For the text-containing cell, return its midpoint in [X, Y] coordinate format. 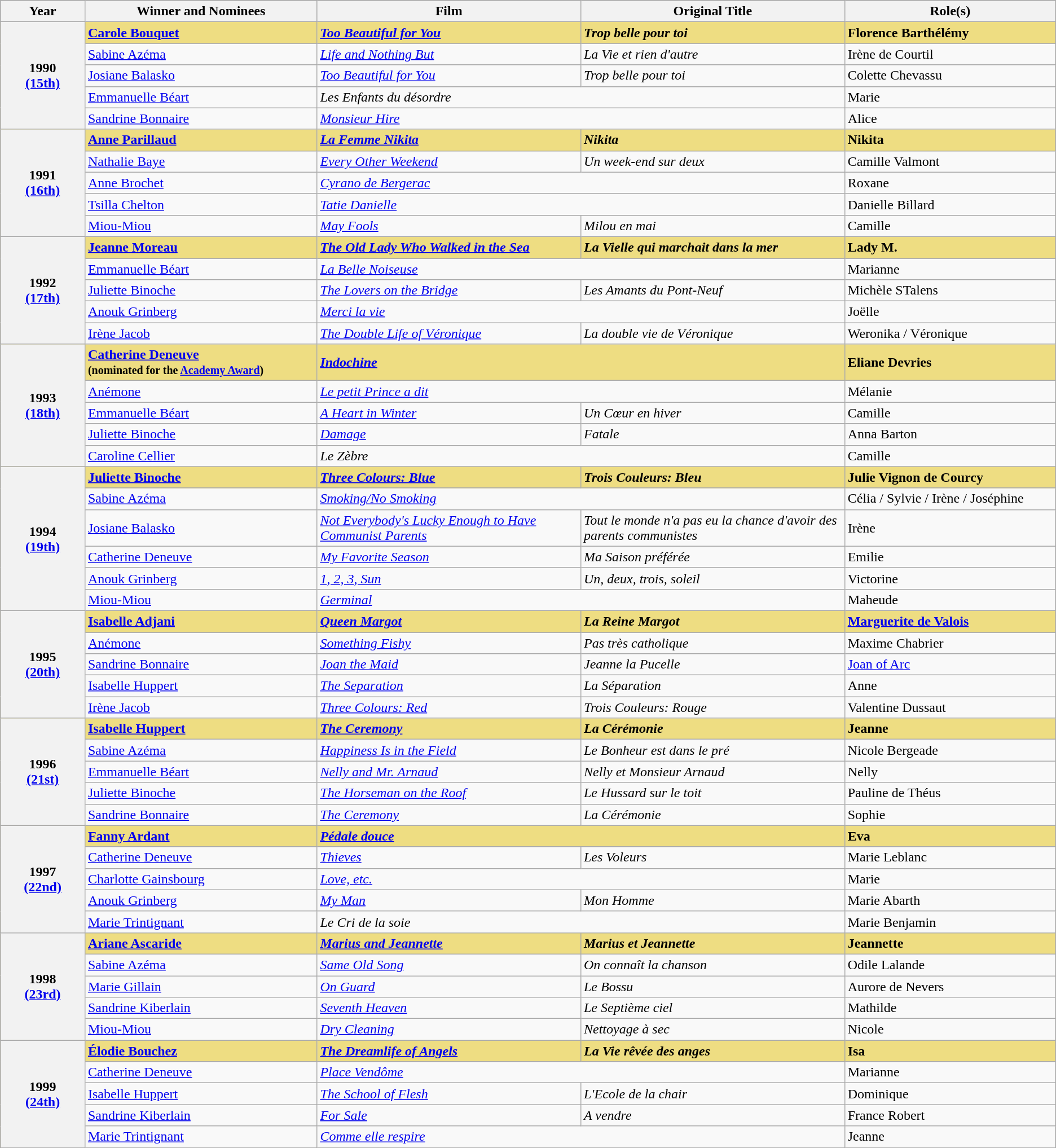
Queen Margot [449, 621]
Nelly et Monsieur Arnaud [712, 772]
Life and Nothing But [449, 54]
Marius et Jeannette [712, 943]
Original Title [712, 11]
Sophie [950, 815]
Irène [950, 528]
Danielle Billard [950, 204]
Les Voleurs [712, 857]
1994(19th) [43, 538]
La Vielle qui marchait dans la mer [712, 247]
Roxane [950, 183]
Victorine [950, 578]
On connaît la chanson [712, 965]
La Reine Margot [712, 621]
Role(s) [950, 11]
Un Cœur en hiver [712, 413]
Fatale [712, 434]
Smoking/No Smoking [581, 499]
1991(16th) [43, 183]
Cyrano de Bergerac [581, 183]
Year [43, 11]
Carole Bouquet [201, 33]
Le Zèbre [581, 456]
Damage [449, 434]
Anne [950, 686]
Joëlle [950, 312]
Mélanie [950, 392]
The School of Flesh [449, 1094]
My Man [449, 900]
Something Fishy [449, 643]
Place Vendôme [581, 1072]
Nelly [950, 772]
Ariane Ascaride [201, 943]
Odile Lalande [950, 965]
1992(17th) [43, 290]
Lady M. [950, 247]
Dominique [950, 1094]
Trois Couleurs: Bleu [712, 477]
Le Cri de la soie [581, 922]
Ma Saison préférée [712, 557]
Le Hussard sur le toit [712, 793]
Pauline de Théus [950, 793]
Joan the Maid [449, 665]
Pas très catholique [712, 643]
Monsieur Hire [581, 118]
Catherine Deneuve (nominated for the Academy Award) [201, 362]
France Robert [950, 1115]
Thieves [449, 857]
1996(21st) [43, 772]
Maxime Chabrier [950, 643]
1995(20th) [43, 664]
La Vie rêvée des anges [712, 1051]
May Fools [449, 226]
Le Bonheur est dans le pré [712, 750]
On Guard [449, 987]
Charlotte Gainsbourg [201, 879]
Eva [950, 836]
Colette Chevassu [950, 76]
Les Enfants du désordre [581, 97]
Florence Barthélémy [950, 33]
Same Old Song [449, 965]
Milou en mai [712, 226]
Mathilde [950, 1008]
Marie Gillain [201, 987]
Anna Barton [950, 434]
Dry Cleaning [449, 1030]
Valentine Dussaut [950, 707]
Love, etc. [581, 879]
Tatie Danielle [581, 204]
La Belle Noiseuse [581, 269]
Un week-end sur deux [712, 161]
Les Amants du Pont-Neuf [712, 291]
Germinal [581, 600]
Marie Leblanc [950, 857]
Mon Homme [712, 900]
Nathalie Baye [201, 161]
A Heart in Winter [449, 413]
La double vie de Véronique [712, 333]
1993(18th) [43, 405]
La Vie et rien d'autre [712, 54]
Comme elle respire [581, 1137]
Le petit Prince a dit [581, 392]
Fanny Ardant [201, 836]
Élodie Bouchez [201, 1051]
Indochine [581, 362]
Julie Vignon de Courcy [950, 477]
The Separation [449, 686]
1997(22nd) [43, 879]
Weronika / Véronique [950, 333]
Nicole [950, 1030]
1, 2, 3, Sun [449, 578]
Isabelle Adjani [201, 621]
Joan of Arc [950, 665]
Marguerite de Valois [950, 621]
Nettoyage à sec [712, 1030]
Alice [950, 118]
Irène de Courtil [950, 54]
Anne Parillaud [201, 140]
Un, deux, trois, soleil [712, 578]
1990(15th) [43, 76]
1999(24th) [43, 1094]
Winner and Nominees [201, 11]
Marie Abarth [950, 900]
Le Septième ciel [712, 1008]
Seventh Heaven [449, 1008]
My Favorite Season [449, 557]
Happiness Is in the Field [449, 750]
Eliane Devries [950, 362]
A vendre [712, 1115]
Emilie [950, 557]
The Old Lady Who Walked in the Sea [449, 247]
La Femme Nikita [449, 140]
Anne Brochet [201, 183]
Three Colours: Red [449, 707]
Not Everybody's Lucky Enough to Have Communist Parents [449, 528]
Tout le monde n'a pas eu la chance d'avoir des parents communistes [712, 528]
Three Colours: Blue [449, 477]
L'Ecole de la chair [712, 1094]
Maheude [950, 600]
Caroline Cellier [201, 456]
Nelly and Mr. Arnaud [449, 772]
Marie Benjamin [950, 922]
Michèle STalens [950, 291]
Every Other Weekend [449, 161]
The Lovers on the Bridge [449, 291]
Film [449, 11]
Nicole Bergeade [950, 750]
Jeanne Moreau [201, 247]
Aurore de Nevers [950, 987]
Jeanne la Pucelle [712, 665]
Isa [950, 1051]
Marius and Jeannette [449, 943]
Pédale douce [581, 836]
Jeannette [950, 943]
Camille Valmont [950, 161]
Merci la vie [581, 312]
1998(23rd) [43, 986]
La Séparation [712, 686]
Le Bossu [712, 987]
For Sale [449, 1115]
The Horseman on the Roof [449, 793]
Tsilla Chelton [201, 204]
The Dreamlife of Angels [449, 1051]
The Double Life of Véronique [449, 333]
Trois Couleurs: Rouge [712, 707]
Célia / Sylvie / Irène / Joséphine [950, 499]
